For the text-containing cell, return its midpoint in (X, Y) coordinate format. 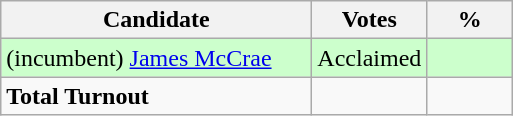
% (470, 20)
(incumbent) James McCrae (156, 58)
Acclaimed (370, 58)
Votes (370, 20)
Total Turnout (156, 96)
Candidate (156, 20)
